Provide the [x, y] coordinate of the cell's center where the given text is located.  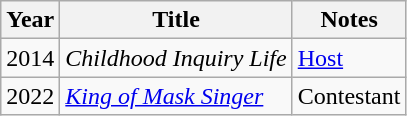
Contestant [349, 96]
2014 [30, 58]
Notes [349, 20]
Year [30, 20]
2022 [30, 96]
Childhood Inquiry Life [176, 58]
Title [176, 20]
Host [349, 58]
King of Mask Singer [176, 96]
